Determine the (x, y) coordinate at the center of the cell enclosing the given text.  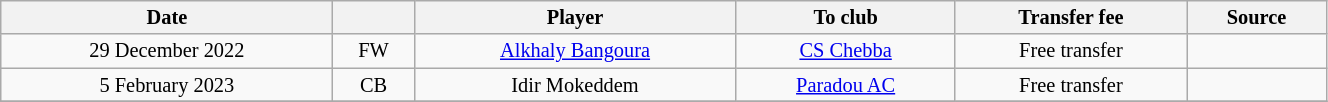
Transfer fee (1070, 17)
Date (167, 17)
Alkhaly Bangoura (575, 51)
Source (1257, 17)
Idir Mokeddem (575, 85)
CB (374, 85)
FW (374, 51)
Player (575, 17)
29 December 2022 (167, 51)
To club (846, 17)
5 February 2023 (167, 85)
Paradou AC (846, 85)
CS Chebba (846, 51)
